Find where the given text appears and provide that cell's center as (X, Y) coordinate. 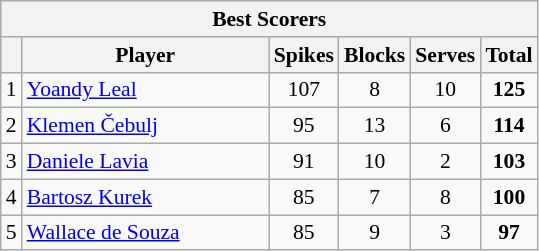
Total (508, 55)
6 (445, 126)
100 (508, 197)
Daniele Lavia (146, 162)
Bartosz Kurek (146, 197)
Best Scorers (270, 19)
Player (146, 55)
Serves (445, 55)
4 (12, 197)
9 (374, 233)
114 (508, 126)
103 (508, 162)
97 (508, 233)
Yoandy Leal (146, 90)
95 (304, 126)
13 (374, 126)
Wallace de Souza (146, 233)
5 (12, 233)
Spikes (304, 55)
Klemen Čebulj (146, 126)
91 (304, 162)
125 (508, 90)
107 (304, 90)
Blocks (374, 55)
1 (12, 90)
7 (374, 197)
